Scan for the cell matching the given text and deliver its (x, y) coordinate at center. 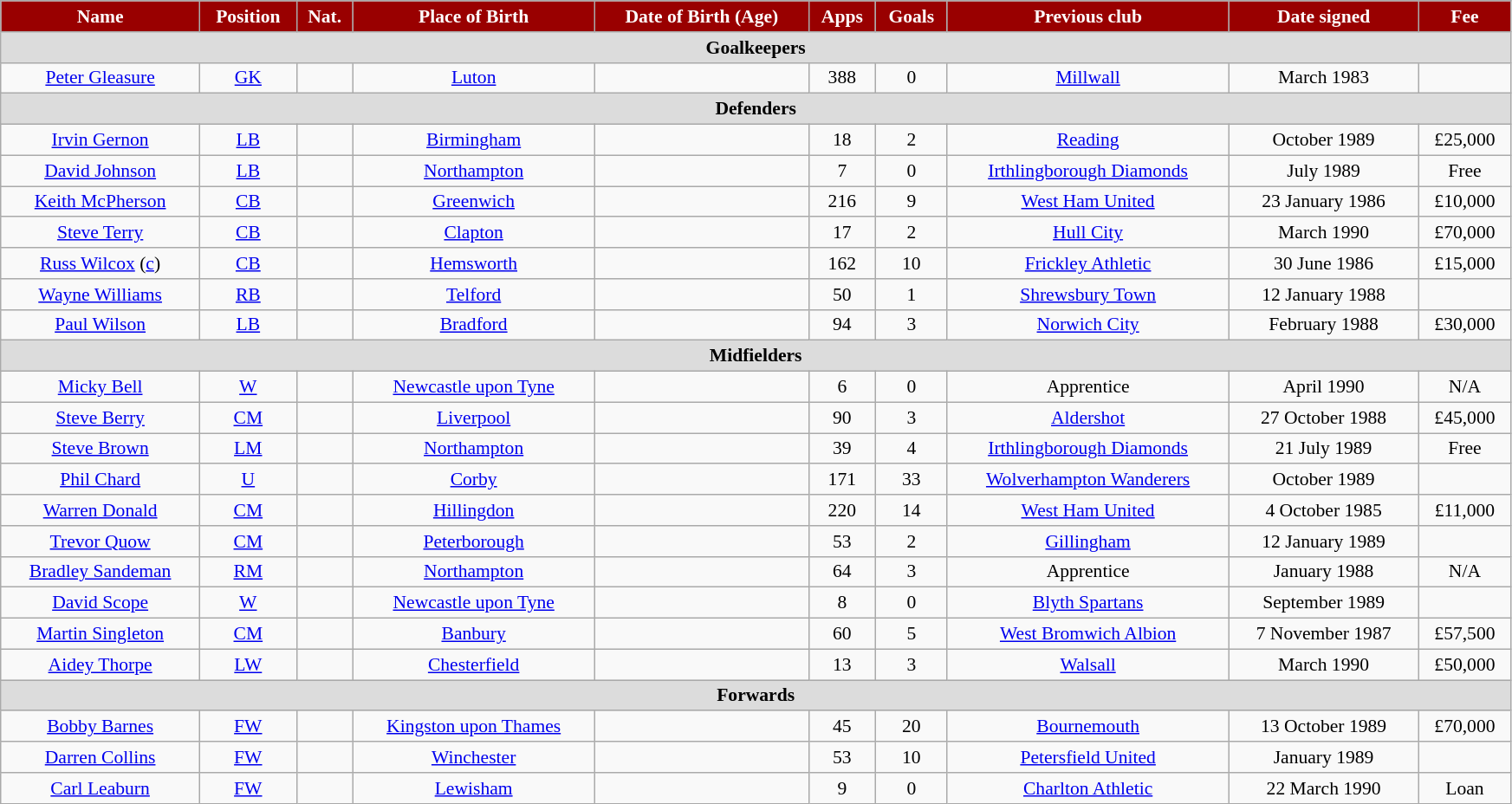
Peter Gleasure (101, 78)
£57,500 (1464, 634)
162 (842, 263)
30 June 1986 (1324, 263)
GK (248, 78)
Forwards (756, 696)
Micky Bell (101, 387)
Irvin Gernon (101, 140)
Goals (912, 16)
Bobby Barnes (101, 727)
Hemsworth (473, 263)
Keith McPherson (101, 202)
20 (912, 727)
Shrewsbury Town (1087, 295)
39 (842, 449)
6 (842, 387)
Walsall (1087, 665)
March 1983 (1324, 78)
94 (842, 325)
September 1989 (1324, 603)
April 1990 (1324, 387)
Banbury (473, 634)
8 (842, 603)
David Scope (101, 603)
Place of Birth (473, 16)
£11,000 (1464, 510)
4 (912, 449)
Bradford (473, 325)
Norwich City (1087, 325)
Position (248, 16)
Darren Collins (101, 757)
13 (842, 665)
RM (248, 572)
February 1988 (1324, 325)
90 (842, 418)
£15,000 (1464, 263)
Lewisham (473, 788)
Winchester (473, 757)
Birmingham (473, 140)
17 (842, 233)
July 1989 (1324, 171)
January 1989 (1324, 757)
50 (842, 295)
Liverpool (473, 418)
Date signed (1324, 16)
33 (912, 480)
Loan (1464, 788)
£10,000 (1464, 202)
Telford (473, 295)
RB (248, 295)
Warren Donald (101, 510)
Greenwich (473, 202)
18 (842, 140)
64 (842, 572)
Paul Wilson (101, 325)
Trevor Quow (101, 541)
60 (842, 634)
U (248, 480)
Name (101, 16)
Martin Singleton (101, 634)
Corby (473, 480)
Charlton Athletic (1087, 788)
£50,000 (1464, 665)
January 1988 (1324, 572)
7 November 1987 (1324, 634)
Clapton (473, 233)
Peterborough (473, 541)
171 (842, 480)
Petersfield United (1087, 757)
Previous club (1087, 16)
23 January 1986 (1324, 202)
388 (842, 78)
45 (842, 727)
Goalkeepers (756, 48)
7 (842, 171)
Bournemouth (1087, 727)
Apps (842, 16)
LW (248, 665)
Wayne Williams (101, 295)
Bradley Sandeman (101, 572)
Chesterfield (473, 665)
£45,000 (1464, 418)
West Bromwich Albion (1087, 634)
21 July 1989 (1324, 449)
14 (912, 510)
Steve Berry (101, 418)
4 October 1985 (1324, 510)
1 (912, 295)
5 (912, 634)
Gillingham (1087, 541)
12 January 1988 (1324, 295)
Nat. (324, 16)
Aidey Thorpe (101, 665)
Defenders (756, 109)
Kingston upon Thames (473, 727)
David Johnson (101, 171)
Date of Birth (Age) (702, 16)
Carl Leaburn (101, 788)
Reading (1087, 140)
12 January 1989 (1324, 541)
£25,000 (1464, 140)
Frickley Athletic (1087, 263)
Millwall (1087, 78)
13 October 1989 (1324, 727)
Fee (1464, 16)
Hillingdon (473, 510)
Luton (473, 78)
LM (248, 449)
Midfielders (756, 356)
Hull City (1087, 233)
Wolverhampton Wanderers (1087, 480)
Steve Brown (101, 449)
Russ Wilcox (c) (101, 263)
216 (842, 202)
Steve Terry (101, 233)
£30,000 (1464, 325)
Phil Chard (101, 480)
22 March 1990 (1324, 788)
27 October 1988 (1324, 418)
220 (842, 510)
Aldershot (1087, 418)
Blyth Spartans (1087, 603)
